Determine the (X, Y) coordinate at the center of the cell enclosing the given text.  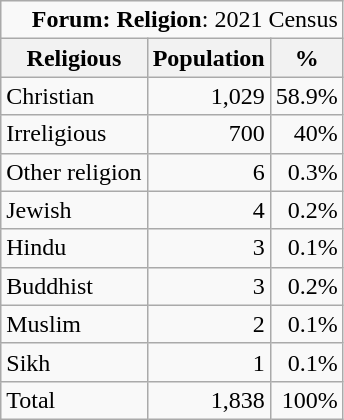
Religious (74, 58)
1,838 (208, 400)
Population (208, 58)
700 (208, 134)
40% (306, 134)
Muslim (74, 324)
Total (74, 400)
6 (208, 172)
Sikh (74, 362)
1 (208, 362)
Other religion (74, 172)
% (306, 58)
2 (208, 324)
Christian (74, 96)
Buddhist (74, 286)
0.3% (306, 172)
Forum: Religion: 2021 Census (172, 20)
100% (306, 400)
Jewish (74, 210)
Irreligious (74, 134)
58.9% (306, 96)
Hindu (74, 248)
1,029 (208, 96)
4 (208, 210)
